Pinpoint the cell where the given text exists, returning its [X, Y] midpoint coordinate. 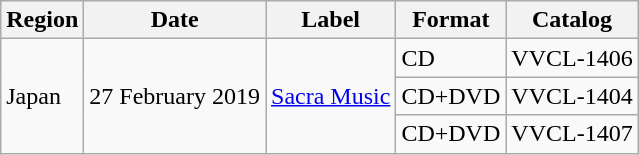
VVCL-1404 [572, 96]
27 February 2019 [175, 96]
Catalog [572, 20]
Japan [42, 96]
CD [451, 58]
Label [331, 20]
Region [42, 20]
Format [451, 20]
Date [175, 20]
VVCL-1407 [572, 134]
Sacra Music [331, 96]
VVCL-1406 [572, 58]
